Extract the [X, Y] coordinate from the center of the cell holding the provided text.  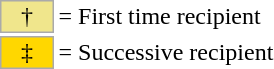
‡ [27, 52]
† [27, 16]
